For the text-containing cell, return its midpoint in [X, Y] coordinate format. 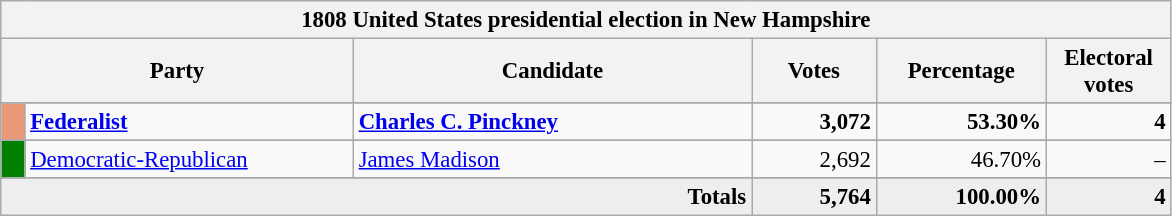
Federalist [189, 122]
James Madison [552, 160]
Votes [814, 72]
100.00% [961, 197]
3,072 [814, 122]
5,764 [814, 197]
Candidate [552, 72]
Democratic-Republican [189, 160]
Totals [376, 197]
46.70% [961, 160]
1808 United States presidential election in New Hampshire [586, 20]
Party [178, 72]
2,692 [814, 160]
Percentage [961, 72]
Electoral votes [1108, 72]
53.30% [961, 122]
Charles C. Pinckney [552, 122]
– [1108, 160]
